Extract the [X, Y] coordinate from the center of the cell holding the provided text.  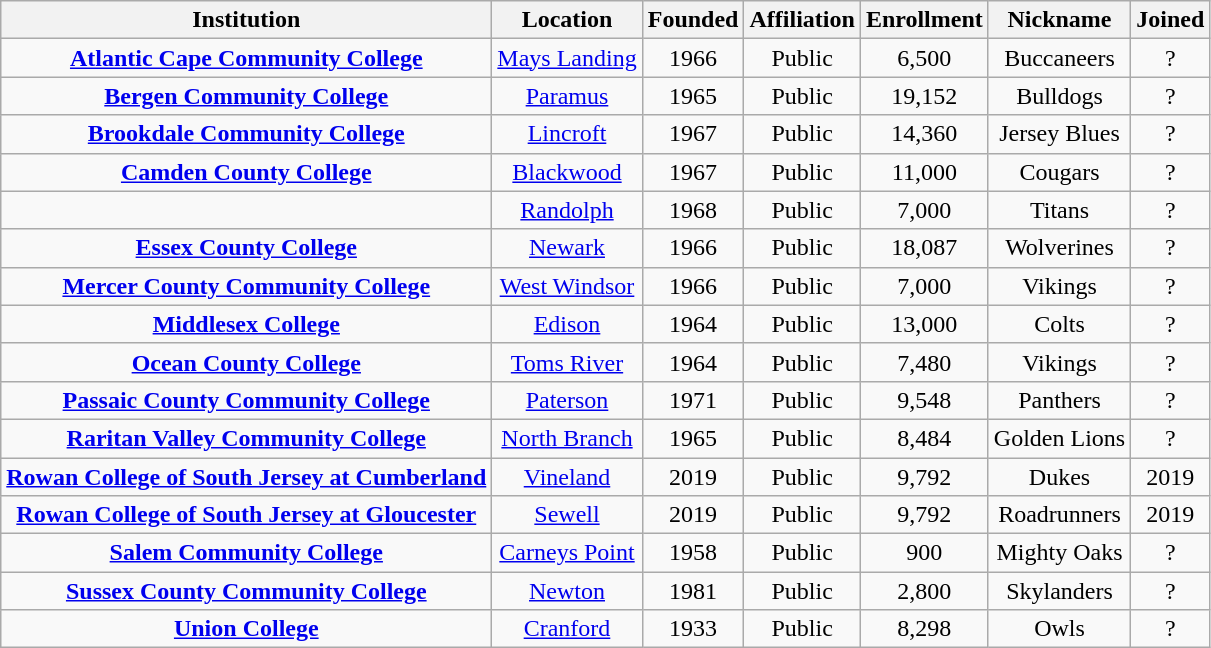
1981 [693, 591]
Buccaneers [1059, 58]
Toms River [567, 362]
1968 [693, 210]
1971 [693, 400]
2,800 [924, 591]
Vineland [567, 477]
Cranford [567, 629]
Rowan College of South Jersey at Cumberland [246, 477]
Mercer County Community College [246, 286]
Mays Landing [567, 58]
Institution [246, 20]
Randolph [567, 210]
Joined [1170, 20]
Edison [567, 324]
8,484 [924, 438]
Affiliation [802, 20]
11,000 [924, 172]
8,298 [924, 629]
Camden County College [246, 172]
Nickname [1059, 20]
Paterson [567, 400]
Sewell [567, 515]
Roadrunners [1059, 515]
1933 [693, 629]
Skylanders [1059, 591]
Jersey Blues [1059, 134]
Golden Lions [1059, 438]
Salem Community College [246, 553]
Bulldogs [1059, 96]
Atlantic Cape Community College [246, 58]
Titans [1059, 210]
Lincroft [567, 134]
Brookdale Community College [246, 134]
9,548 [924, 400]
Blackwood [567, 172]
19,152 [924, 96]
Enrollment [924, 20]
Bergen Community College [246, 96]
1958 [693, 553]
West Windsor [567, 286]
Location [567, 20]
Essex County College [246, 248]
7,480 [924, 362]
Sussex County Community College [246, 591]
Union College [246, 629]
18,087 [924, 248]
North Branch [567, 438]
Newton [567, 591]
Wolverines [1059, 248]
Newark [567, 248]
Owls [1059, 629]
Passaic County Community College [246, 400]
13,000 [924, 324]
Mighty Oaks [1059, 553]
Rowan College of South Jersey at Gloucester [246, 515]
Cougars [1059, 172]
Dukes [1059, 477]
6,500 [924, 58]
Paramus [567, 96]
Panthers [1059, 400]
Middlesex College [246, 324]
900 [924, 553]
14,360 [924, 134]
Raritan Valley Community College [246, 438]
Founded [693, 20]
Ocean County College [246, 362]
Carneys Point [567, 553]
Colts [1059, 324]
